Provide the [X, Y] coordinate of the cell's center where the given text is located.  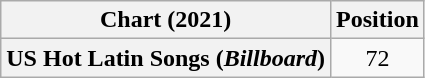
Chart (2021) [166, 20]
72 [378, 58]
Position [378, 20]
US Hot Latin Songs (Billboard) [166, 58]
